Scan for the cell matching the given text and deliver its [x, y] coordinate at center. 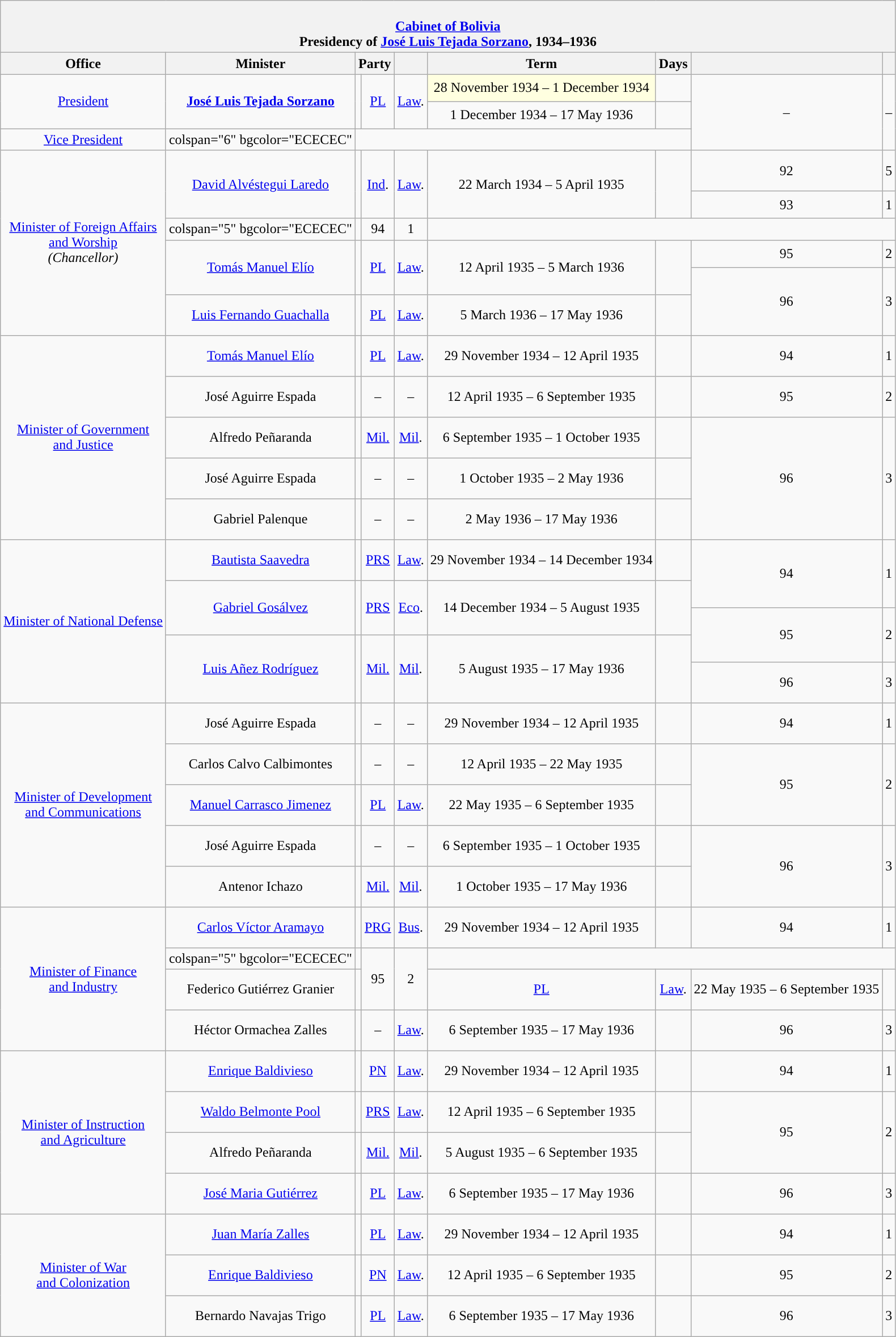
12 April 1935 – 5 March 1936 [541, 267]
1 October 1935 – 17 May 1936 [541, 886]
29 November 1934 – 14 December 1934 [541, 560]
Manuel Carrasco Jimenez [260, 805]
14 December 1934 – 5 August 1935 [541, 607]
Bernardo Navajas Trigo [260, 1316]
Minister [260, 64]
Minister of Developmentand Communications [83, 805]
12 April 1935 – 22 May 1935 [541, 764]
Luis Añez Rodríguez [260, 668]
5 March 1936 – 17 May 1936 [541, 315]
Party [374, 64]
Waldo Belmonte Pool [260, 1112]
Ind. [378, 184]
Office [83, 64]
Vice President [83, 139]
José Maria Gutiérrez [260, 1194]
Days [673, 64]
colspan="6" bgcolor="ECECEC" [260, 139]
5 August 1935 – 17 May 1936 [541, 668]
Minister of National Defense [83, 621]
Gabriel Palenque [260, 519]
1 October 1935 – 2 May 1936 [541, 478]
Bus. [411, 927]
Minister of Financeand Industry [83, 979]
Antenor Ichazo [260, 886]
Minister of Warand Colonization [83, 1275]
Luis Fernando Guachalla [260, 315]
David Alvéstegui Laredo [260, 184]
Héctor Ormachea Zalles [260, 1030]
José Luis Tejada Sorzano [260, 101]
Carlos Víctor Aramayo [260, 927]
28 November 1934 – 1 December 1934 [541, 88]
Carlos Calvo Calbimontes [260, 764]
1 December 1934 – 17 May 1936 [541, 115]
Gabriel Gosálvez [260, 607]
Federico Gutiérrez Granier [260, 989]
Minister of Instructionand Agriculture [83, 1132]
PRG [378, 927]
Bautista Saavedra [260, 560]
Juan María Zalles [260, 1234]
2 May 1936 – 17 May 1936 [541, 519]
Minister of Foreign Affairsand Worship(Chancellor) [83, 243]
Cabinet of BoliviaPresidency of José Luis Tejada Sorzano, 1934–1936 [448, 27]
93 [787, 205]
President [83, 101]
22 March 1934 – 5 April 1935 [541, 184]
Minister of Governmentand Justice [83, 437]
5 [889, 171]
92 [787, 171]
Term [541, 64]
5 August 1935 – 6 September 1935 [541, 1153]
Eco. [411, 607]
